For the text-containing cell, return its midpoint in [x, y] coordinate format. 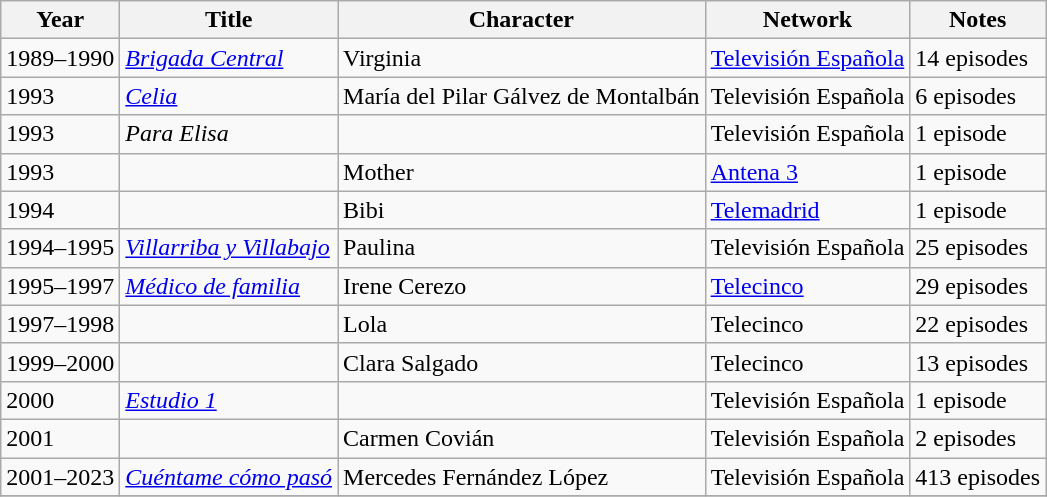
2 episodes [978, 438]
Network [808, 20]
Irene Cerezo [522, 286]
Carmen Covián [522, 438]
Cuéntame cómo pasó [229, 477]
2001–2023 [60, 477]
Title [229, 20]
1994 [60, 210]
Para Elisa [229, 134]
Villarriba y Villabajo [229, 248]
Paulina [522, 248]
María del Pilar Gálvez de Montalbán [522, 96]
2001 [60, 438]
1989–1990 [60, 58]
Bibi [522, 210]
Year [60, 20]
1999–2000 [60, 362]
413 episodes [978, 477]
6 episodes [978, 96]
2000 [60, 400]
Brigada Central [229, 58]
Antena 3 [808, 172]
13 episodes [978, 362]
1997–1998 [60, 324]
14 episodes [978, 58]
Clara Salgado [522, 362]
Virginia [522, 58]
Mother [522, 172]
Character [522, 20]
Mercedes Fernández López [522, 477]
1995–1997 [60, 286]
Estudio 1 [229, 400]
1994–1995 [60, 248]
29 episodes [978, 286]
22 episodes [978, 324]
Notes [978, 20]
25 episodes [978, 248]
Celia [229, 96]
Médico de familia [229, 286]
Telemadrid [808, 210]
Lola [522, 324]
